Capture the cell that displays the provided text and extract its [x, y] central coordinate. 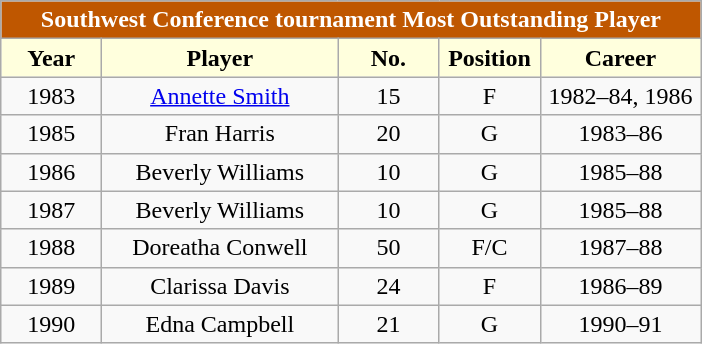
Player [220, 58]
1986 [52, 172]
1990–91 [620, 324]
1985 [52, 134]
21 [388, 324]
1983 [52, 96]
Southwest Conference tournament Most Outstanding Player [351, 20]
50 [388, 248]
Year [52, 58]
Position [490, 58]
Career [620, 58]
1983–86 [620, 134]
1986–89 [620, 286]
1990 [52, 324]
1987 [52, 210]
F/C [490, 248]
20 [388, 134]
Clarissa Davis [220, 286]
No. [388, 58]
24 [388, 286]
1988 [52, 248]
Annette Smith [220, 96]
15 [388, 96]
1989 [52, 286]
1982–84, 1986 [620, 96]
Doreatha Conwell [220, 248]
Fran Harris [220, 134]
1987–88 [620, 248]
Edna Campbell [220, 324]
